For the text-containing cell, return its midpoint in [x, y] coordinate format. 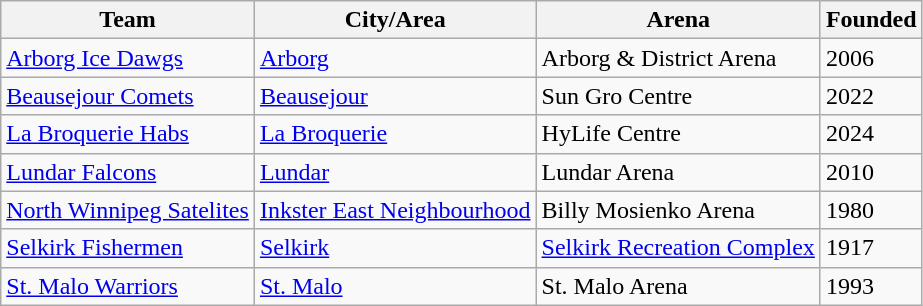
Selkirk [395, 248]
City/Area [395, 20]
Lundar Arena [678, 172]
St. Malo Warriors [128, 286]
Arena [678, 20]
Arborg & District Arena [678, 58]
St. Malo Arena [678, 286]
Beausejour Comets [128, 96]
North Winnipeg Satelites [128, 210]
St. Malo [395, 286]
2024 [871, 134]
Selkirk Recreation Complex [678, 248]
Team [128, 20]
2006 [871, 58]
Selkirk Fishermen [128, 248]
Arborg Ice Dawgs [128, 58]
1917 [871, 248]
Arborg [395, 58]
La Broquerie Habs [128, 134]
HyLife Centre [678, 134]
Inkster East Neighbourhood [395, 210]
2022 [871, 96]
Lundar [395, 172]
1993 [871, 286]
1980 [871, 210]
Founded [871, 20]
Billy Mosienko Arena [678, 210]
Sun Gro Centre [678, 96]
2010 [871, 172]
La Broquerie [395, 134]
Beausejour [395, 96]
Lundar Falcons [128, 172]
